Extract the (x, y) coordinate from the center of the cell holding the provided text.  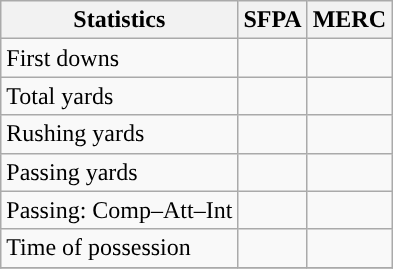
First downs (120, 58)
Statistics (120, 20)
Time of possession (120, 248)
Passing: Comp–Att–Int (120, 210)
Total yards (120, 96)
SFPA (272, 20)
Passing yards (120, 172)
Rushing yards (120, 134)
MERC (349, 20)
